Pinpoint the cell where the given text exists, returning its (x, y) midpoint coordinate. 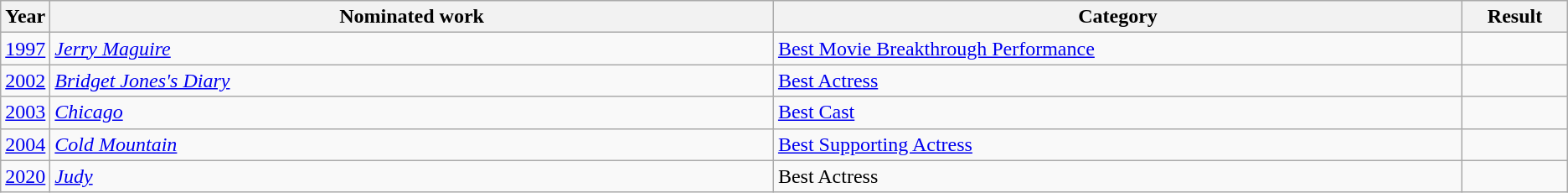
2004 (25, 144)
Nominated work (412, 17)
2002 (25, 81)
Result (1515, 17)
Judy (412, 176)
Category (1117, 17)
2020 (25, 176)
Chicago (412, 112)
Best Supporting Actress (1117, 144)
Bridget Jones's Diary (412, 81)
Year (25, 17)
Best Movie Breakthrough Performance (1117, 49)
1997 (25, 49)
2003 (25, 112)
Cold Mountain (412, 144)
Best Cast (1117, 112)
Jerry Maguire (412, 49)
